Return the [X, Y] coordinate for the center point of the cell that contains the specified text.  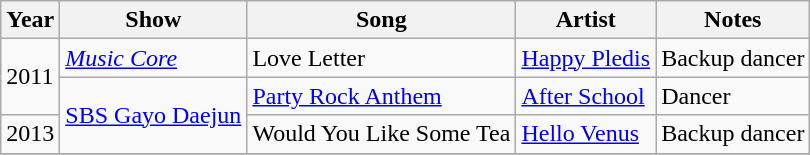
Party Rock Anthem [382, 96]
2013 [30, 134]
2011 [30, 77]
Music Core [154, 58]
SBS Gayo Daejun [154, 115]
Notes [733, 20]
Would You Like Some Tea [382, 134]
Hello Venus [586, 134]
Happy Pledis [586, 58]
Love Letter [382, 58]
Artist [586, 20]
Song [382, 20]
After School [586, 96]
Year [30, 20]
Show [154, 20]
Dancer [733, 96]
